From the cell containing the given text, extract its center point as (X, Y) coordinate. 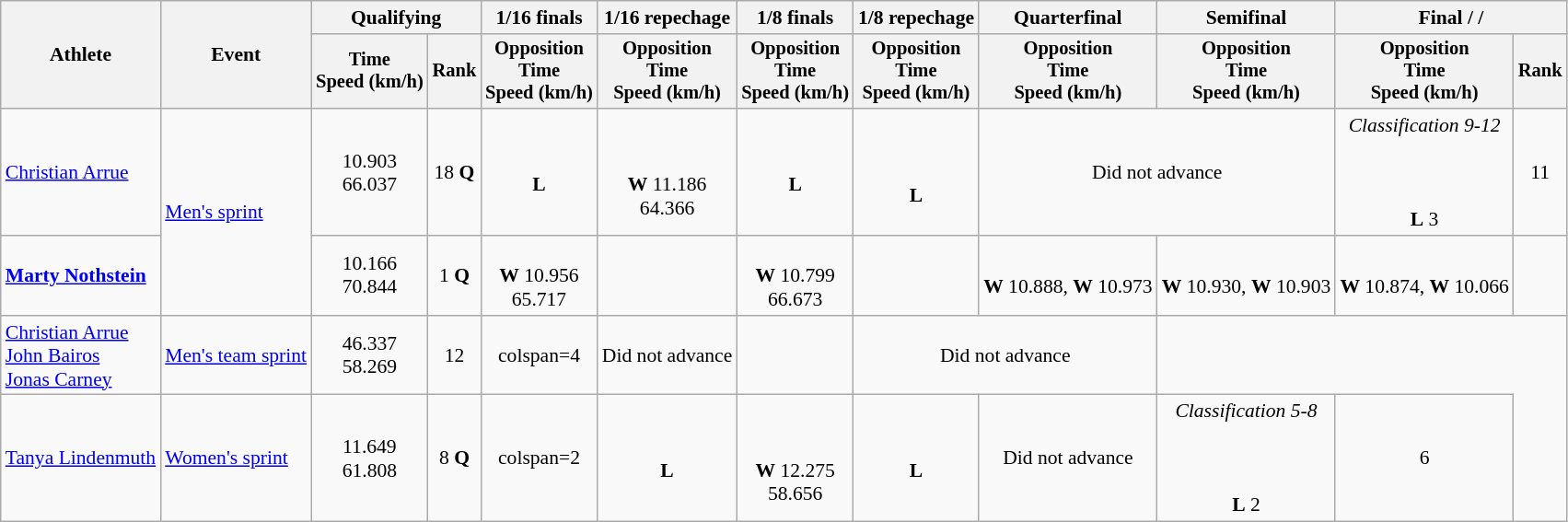
W 12.27558.656 (796, 458)
Christian ArrueJohn BairosJonas Carney (81, 355)
1/16 repechage (668, 17)
colspan=4 (540, 355)
18 Q (455, 172)
W 10.79966.673 (796, 276)
Women's sprint (236, 458)
W 10.930, W 10.903 (1247, 276)
12 (455, 355)
colspan=2 (540, 458)
TimeSpeed (km/h) (370, 72)
1/8 repechage (916, 17)
W 10.888, W 10.973 (1068, 276)
10.166 70.844 (370, 276)
6 (1424, 458)
Qualifying (396, 17)
10.90366.037 (370, 172)
1/8 finals (796, 17)
Christian Arrue (81, 172)
W 10.95665.717 (540, 276)
W 10.874, W 10.066 (1424, 276)
Athlete (81, 55)
Men's team sprint (236, 355)
Event (236, 55)
1 Q (455, 276)
11.649 61.808 (370, 458)
8 Q (455, 458)
Quarterfinal (1068, 17)
Men's sprint (236, 212)
Semifinal (1247, 17)
Classification 9-12L 3 (1424, 172)
Tanya Lindenmuth (81, 458)
1/16 finals (540, 17)
Final / / (1451, 17)
46.337 58.269 (370, 355)
Marty Nothstein (81, 276)
11 (1540, 172)
W 11.18664.366 (668, 172)
Classification 5-8L 2 (1247, 458)
